Locate the cell with the specified text and output its (x, y) center coordinate. 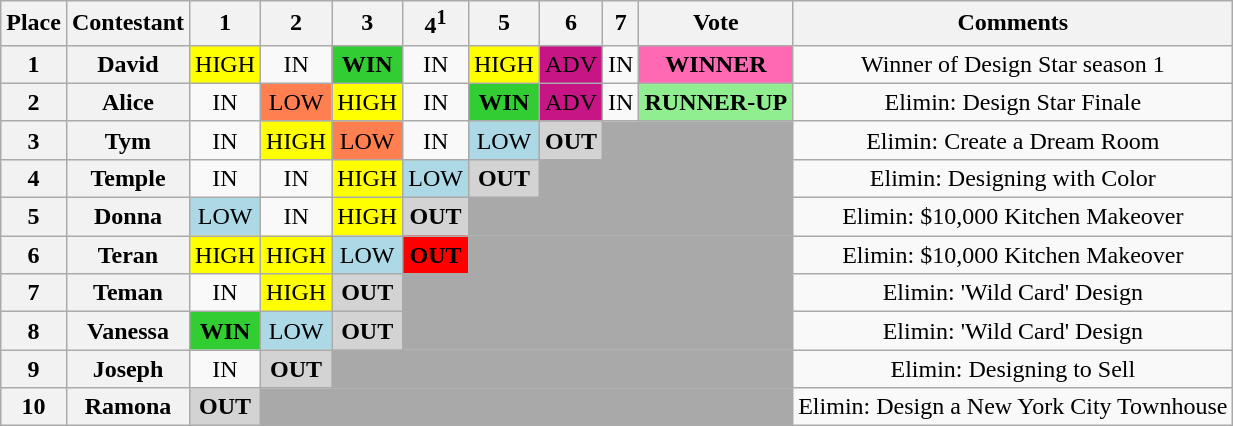
Vote (716, 24)
Joseph (128, 369)
David (128, 64)
4 (34, 178)
Place (34, 24)
9 (34, 369)
8 (34, 331)
Elimin: Designing to Sell (1013, 369)
WINNER (716, 64)
Tym (128, 140)
Alice (128, 102)
Elimin: Create a Dream Room (1013, 140)
Elimin: Designing with Color (1013, 178)
Contestant (128, 24)
Donna (128, 217)
Vanessa (128, 331)
Ramona (128, 407)
Winner of Design Star season 1 (1013, 64)
10 (34, 407)
Teman (128, 293)
Temple (128, 178)
Elimin: Design Star Finale (1013, 102)
RUNNER-UP (716, 102)
Elimin: Design a New York City Townhouse (1013, 407)
Comments (1013, 24)
41 (436, 24)
Teran (128, 255)
